Search for the cell housing the specified text and yield its [x, y] center coordinate. 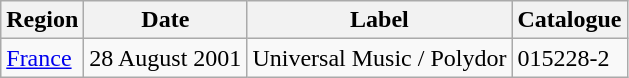
Label [380, 20]
Date [166, 20]
Universal Music / Polydor [380, 58]
Catalogue [570, 20]
Region [42, 20]
France [42, 58]
015228-2 [570, 58]
28 August 2001 [166, 58]
